Scan for the cell matching the given text and deliver its (X, Y) coordinate at center. 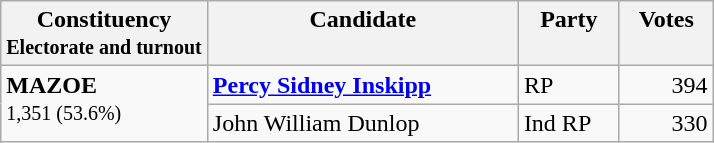
John William Dunlop (362, 123)
RP (568, 85)
MAZOE1,351 (53.6%) (104, 104)
Party (568, 34)
Ind RP (568, 123)
Percy Sidney Inskipp (362, 85)
394 (666, 85)
Votes (666, 34)
Candidate (362, 34)
ConstituencyElectorate and turnout (104, 34)
330 (666, 123)
